Capture the cell that displays the provided text and extract its [X, Y] central coordinate. 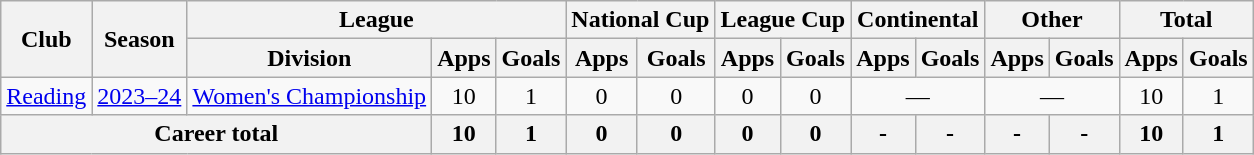
Club [46, 39]
League [376, 20]
Season [140, 39]
Division [310, 58]
National Cup [640, 20]
Career total [216, 134]
Continental [918, 20]
Reading [46, 96]
Women's Championship [310, 96]
League Cup [783, 20]
2023–24 [140, 96]
Total [1186, 20]
Other [1052, 20]
